For the text-containing cell, return its midpoint in [X, Y] coordinate format. 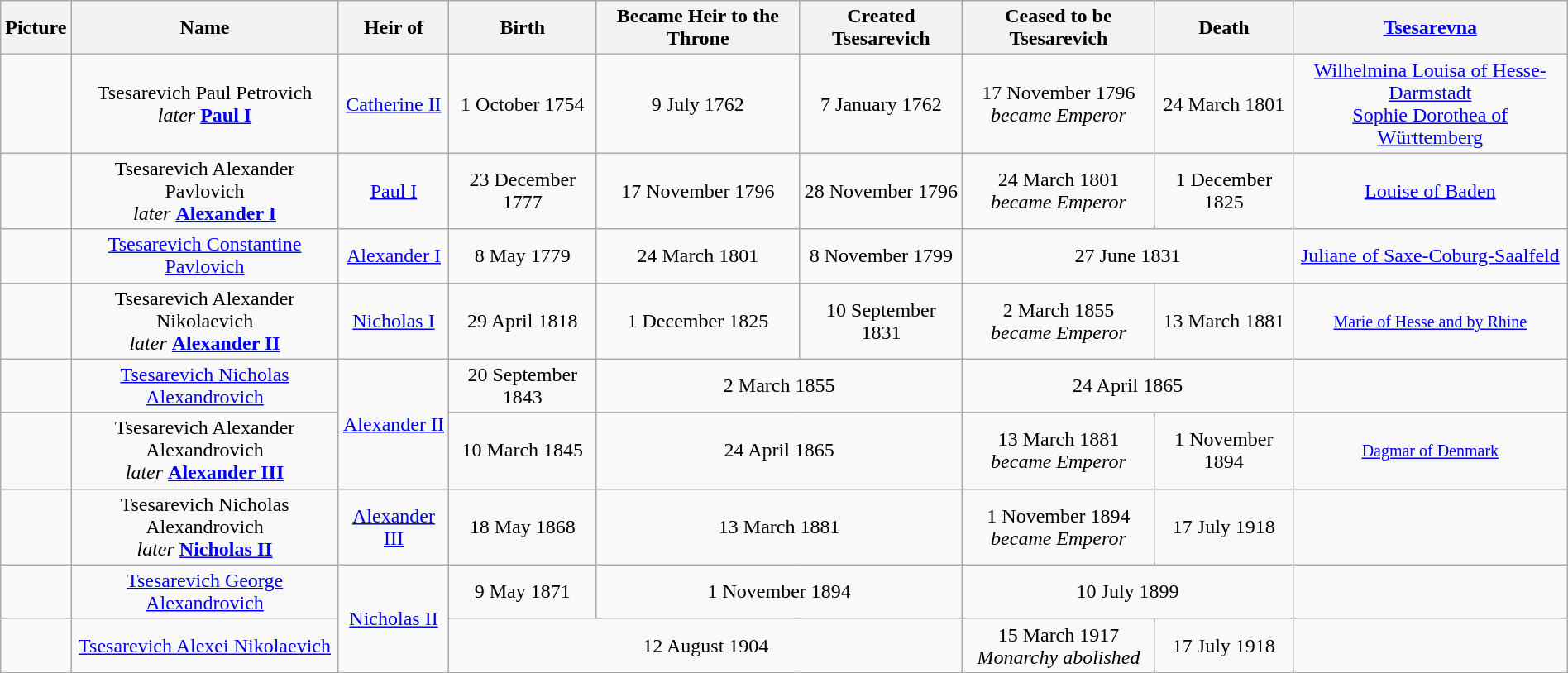
12 August 1904 [706, 645]
2 March 1855became Emperor [1059, 321]
Tsesarevich Alexander Alexandrovichlater Alexander III [205, 451]
7 January 1762 [882, 104]
Tsesarevna [1430, 28]
17 November 1796 [698, 191]
10 September 1831 [882, 321]
Tsesarevich Nicholas Alexandrovich [205, 385]
10 March 1845 [523, 451]
Nicholas I [394, 321]
Became Heir to the Throne [698, 28]
8 May 1779 [523, 256]
Tsesarevich Alexander Pavlovichlater Alexander I [205, 191]
20 September 1843 [523, 385]
10 July 1899 [1128, 592]
9 July 1762 [698, 104]
2 March 1855 [779, 385]
Louise of Baden [1430, 191]
Tsesarevich Paul Petrovichlater Paul I [205, 104]
Birth [523, 28]
13 March 1881became Emperor [1059, 451]
27 June 1831 [1128, 256]
Picture [36, 28]
Marie of Hesse and by Rhine [1430, 321]
Juliane of Saxe-Coburg-Saalfeld [1430, 256]
Wilhelmina Louisa of Hesse-DarmstadtSophie Dorothea of Württemberg [1430, 104]
Dagmar of Denmark [1430, 451]
18 May 1868 [523, 527]
Tsesarevich Nicholas Alexandrovichlater Nicholas II [205, 527]
Nicholas II [394, 618]
Alexander III [394, 527]
Paul I [394, 191]
Death [1224, 28]
Catherine II [394, 104]
28 November 1796 [882, 191]
8 November 1799 [882, 256]
Alexander II [394, 423]
15 March 1917Monarchy abolished [1059, 645]
Tsesarevich Constantine Pavlovich [205, 256]
Alexander I [394, 256]
Tsesarevich Alexei Nikolaevich [205, 645]
Created Tsesarevich [882, 28]
1 November 1894 became Emperor [1059, 527]
Name [205, 28]
1 October 1754 [523, 104]
Ceased to be Tsesarevich [1059, 28]
29 April 1818 [523, 321]
Heir of [394, 28]
23 December 1777 [523, 191]
24 March 1801became Emperor [1059, 191]
17 November 1796 became Emperor [1059, 104]
9 May 1871 [523, 592]
Tsesarevich Alexander Nikolaevichlater Alexander II [205, 321]
Tsesarevich George Alexandrovich [205, 592]
